Output the (x, y) coordinate of the center of the cell containing the given text.  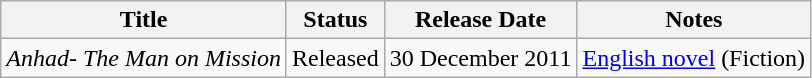
English novel (Fiction) (694, 58)
Anhad- The Man on Mission (144, 58)
Notes (694, 20)
Released (335, 58)
30 December 2011 (480, 58)
Title (144, 20)
Release Date (480, 20)
Status (335, 20)
